Return (x, y) of the center of cell containing provided text 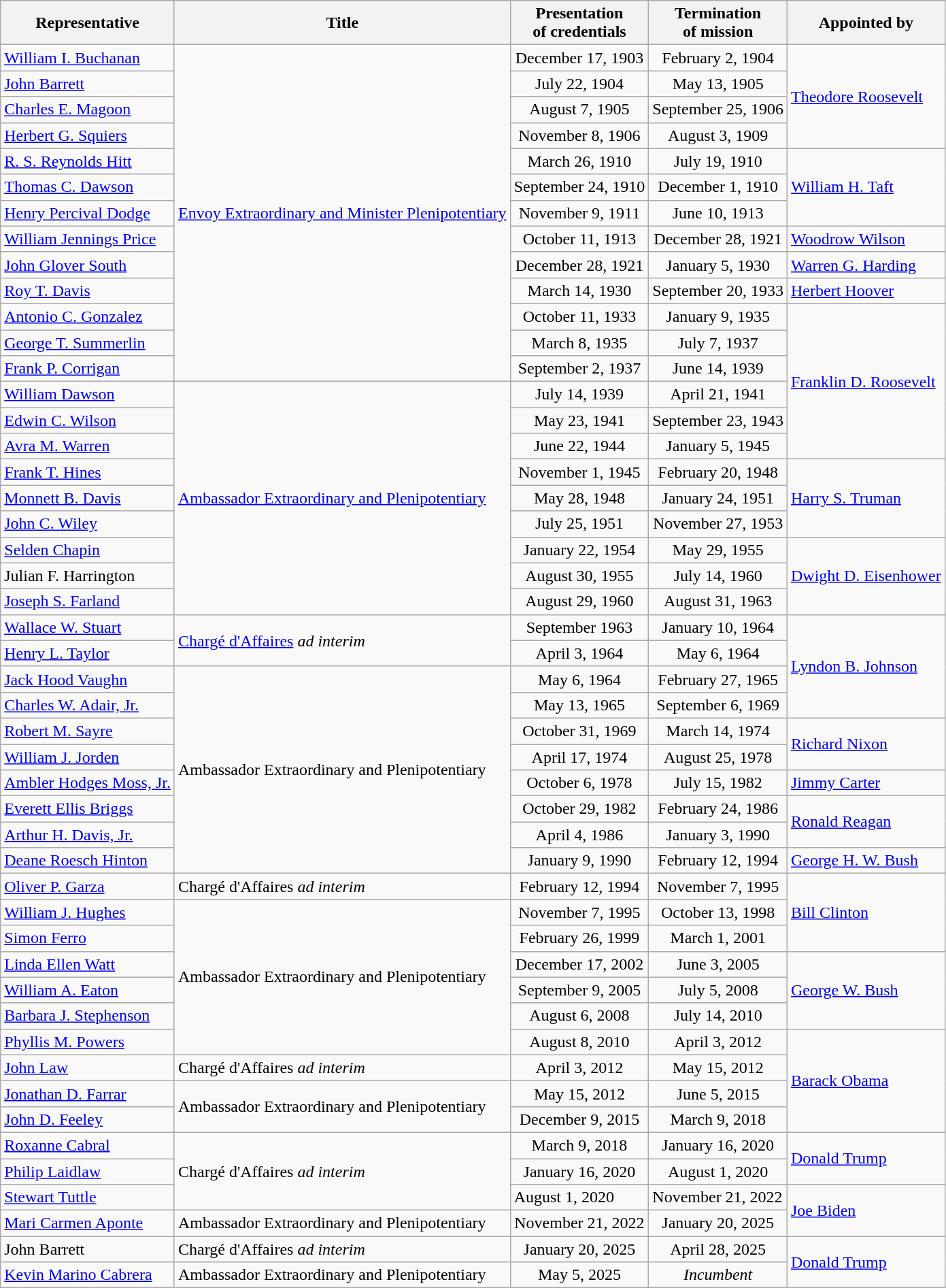
Charles E. Magoon (88, 110)
William A. Eaton (88, 990)
March 8, 1935 (579, 342)
Roy T. Davis (88, 291)
August 8, 2010 (579, 1042)
January 10, 1964 (718, 627)
Theodore Roosevelt (866, 97)
Oliver P. Garza (88, 887)
January 9, 1935 (718, 316)
July 14, 2010 (718, 1016)
May 23, 1941 (579, 420)
Appointed by (866, 23)
April 17, 1974 (579, 757)
Everett Ellis Briggs (88, 809)
January 9, 1990 (579, 861)
May 5, 2025 (579, 1275)
September 20, 1933 (718, 291)
June 14, 1939 (718, 369)
Warren G. Harding (866, 265)
September 1963 (579, 627)
June 3, 2005 (718, 964)
William J. Hughes (88, 912)
May 29, 1955 (718, 550)
February 24, 1986 (718, 809)
October 13, 1998 (718, 912)
Antonio C. Gonzalez (88, 316)
January 3, 1990 (718, 835)
John D. Feeley (88, 1119)
July 5, 2008 (718, 990)
Jimmy Carter (866, 783)
August 3, 1909 (718, 135)
Kevin Marino Cabrera (88, 1275)
July 15, 1982 (718, 783)
January 24, 1951 (718, 498)
Henry Percival Dodge (88, 213)
Incumbent (718, 1275)
Monnett B. Davis (88, 498)
Barbara J. Stephenson (88, 1016)
November 8, 1906 (579, 135)
George T. Summerlin (88, 342)
George H. W. Bush (866, 861)
Stewart Tuttle (88, 1198)
January 22, 1954 (579, 550)
March 26, 1910 (579, 161)
August 29, 1960 (579, 601)
Bill Clinton (866, 912)
William J. Jorden (88, 757)
Title (342, 23)
Joe Biden (866, 1210)
Ambler Hodges Moss, Jr. (88, 783)
Julian F. Harrington (88, 576)
February 20, 1948 (718, 472)
Lyndon B. Johnson (866, 666)
Harry S. Truman (866, 498)
September 9, 2005 (579, 990)
September 24, 1910 (579, 187)
Presentationof credentials (579, 23)
April 4, 1986 (579, 835)
June 5, 2015 (718, 1093)
December 9, 2015 (579, 1119)
March 14, 1974 (718, 731)
November 1, 1945 (579, 472)
September 6, 1969 (718, 705)
July 22, 1904 (579, 84)
Mari Carmen Aponte (88, 1223)
June 10, 1913 (718, 213)
August 30, 1955 (579, 576)
December 17, 1903 (579, 58)
January 5, 1930 (718, 265)
September 25, 1906 (718, 110)
William I. Buchanan (88, 58)
April 3, 1964 (579, 653)
Wallace W. Stuart (88, 627)
October 29, 1982 (579, 809)
November 27, 1953 (718, 524)
R. S. Reynolds Hitt (88, 161)
April 28, 2025 (718, 1249)
William Dawson (88, 395)
October 6, 1978 (579, 783)
September 2, 1937 (579, 369)
Terminationof mission (718, 23)
Franklin D. Roosevelt (866, 381)
October 11, 1933 (579, 316)
October 11, 1913 (579, 239)
Thomas C. Dawson (88, 187)
May 13, 1905 (718, 84)
Philip Laidlaw (88, 1171)
December 17, 2002 (579, 964)
May 28, 1948 (579, 498)
March 14, 1930 (579, 291)
Selden Chapin (88, 550)
Jack Hood Vaughn (88, 679)
Woodrow Wilson (866, 239)
Ronald Reagan (866, 822)
Arthur H. Davis, Jr. (88, 835)
Barack Obama (866, 1080)
August 31, 1963 (718, 601)
Simon Ferro (88, 938)
Linda Ellen Watt (88, 964)
July 14, 1960 (718, 576)
July 25, 1951 (579, 524)
John Glover South (88, 265)
May 13, 1965 (579, 705)
July 19, 1910 (718, 161)
John Law (88, 1068)
August 25, 1978 (718, 757)
Jonathan D. Farrar (88, 1093)
August 7, 1905 (579, 110)
Herbert G. Squiers (88, 135)
Edwin C. Wilson (88, 420)
Herbert Hoover (866, 291)
September 23, 1943 (718, 420)
George W. Bush (866, 990)
Robert M. Sayre (88, 731)
February 2, 1904 (718, 58)
Representative (88, 23)
June 22, 1944 (579, 446)
February 26, 1999 (579, 938)
July 7, 1937 (718, 342)
Richard Nixon (866, 744)
November 9, 1911 (579, 213)
March 1, 2001 (718, 938)
Henry L. Taylor (88, 653)
Avra M. Warren (88, 446)
William Jennings Price (88, 239)
Deane Roesch Hinton (88, 861)
Phyllis M. Powers (88, 1042)
February 27, 1965 (718, 679)
July 14, 1939 (579, 395)
October 31, 1969 (579, 731)
January 5, 1945 (718, 446)
Charles W. Adair, Jr. (88, 705)
April 21, 1941 (718, 395)
August 6, 2008 (579, 1016)
Frank P. Corrigan (88, 369)
William H. Taft (866, 187)
Frank T. Hines (88, 472)
Dwight D. Eisenhower (866, 576)
Roxanne Cabral (88, 1145)
John C. Wiley (88, 524)
December 1, 1910 (718, 187)
Joseph S. Farland (88, 601)
Envoy Extraordinary and Minister Plenipotentiary (342, 214)
